Locate the cell with the specified text and output its (x, y) center coordinate. 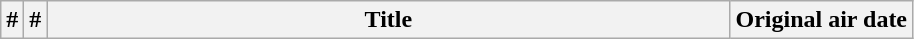
Original air date (822, 20)
Title (388, 20)
